Capture the cell that displays the provided text and extract its [X, Y] central coordinate. 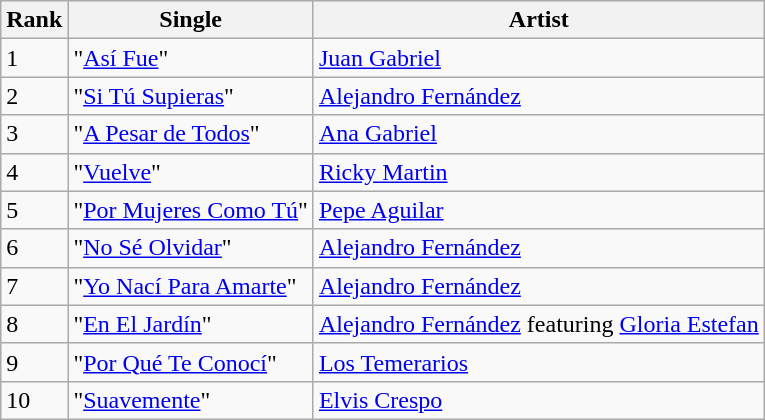
Single [191, 20]
7 [34, 286]
"Suavemente" [191, 400]
"Así Fue" [191, 58]
10 [34, 400]
"Por Qué Te Conocí" [191, 362]
"Yo Nací Para Amarte" [191, 286]
Los Temerarios [538, 362]
"Vuelve" [191, 172]
8 [34, 324]
Ricky Martin [538, 172]
6 [34, 248]
"A Pesar de Todos" [191, 134]
5 [34, 210]
"No Sé Olvidar" [191, 248]
Artist [538, 20]
"En El Jardín" [191, 324]
9 [34, 362]
Juan Gabriel [538, 58]
Ana Gabriel [538, 134]
Alejandro Fernández featuring Gloria Estefan [538, 324]
Rank [34, 20]
"Por Mujeres Como Tú" [191, 210]
"Si Tú Supieras" [191, 96]
4 [34, 172]
3 [34, 134]
1 [34, 58]
Elvis Crespo [538, 400]
Pepe Aguilar [538, 210]
2 [34, 96]
